Capture the cell that displays the provided text and extract its (X, Y) central coordinate. 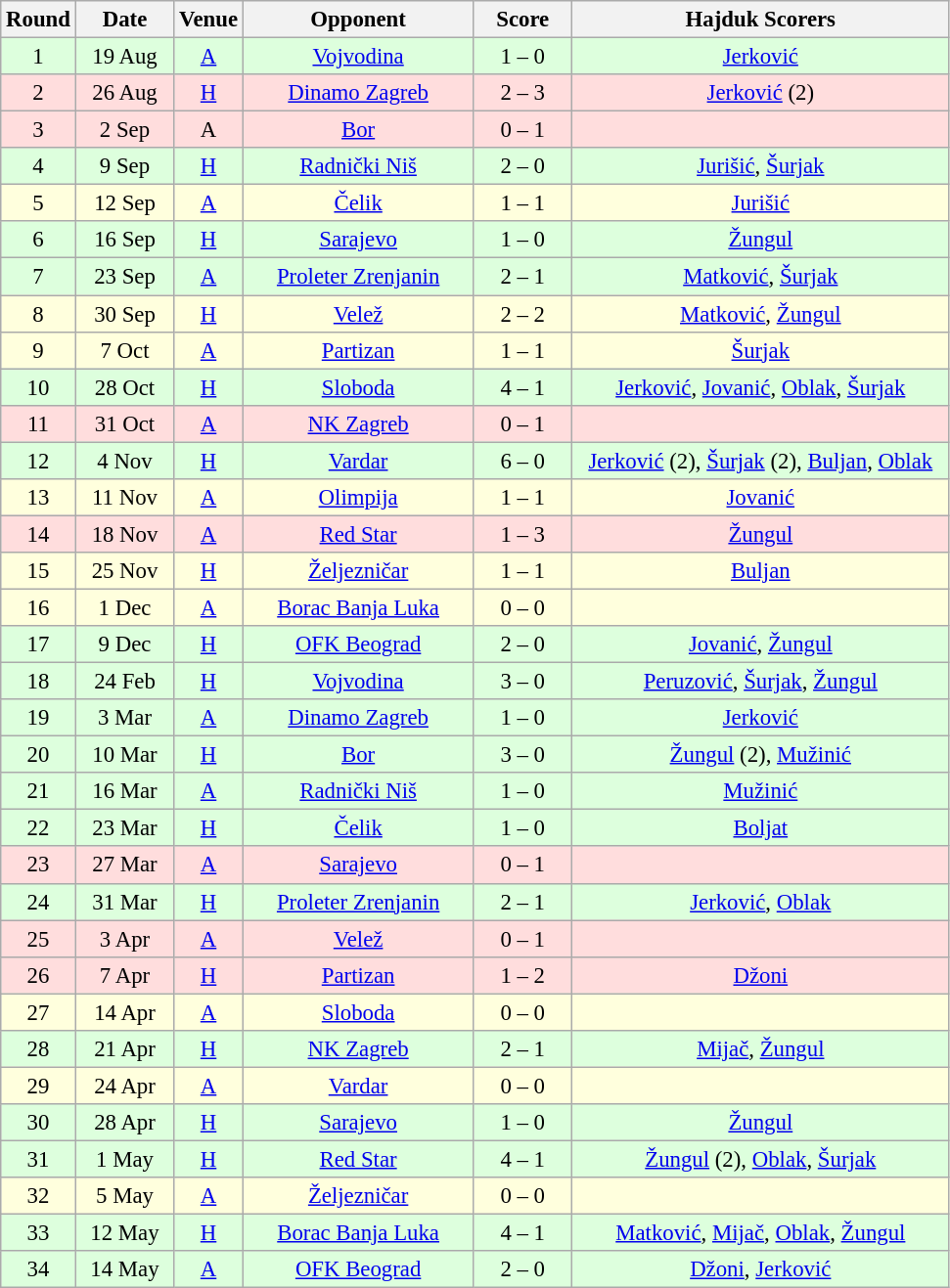
18 (38, 682)
24 Feb (125, 682)
18 Nov (125, 534)
Hajduk Scorers (761, 20)
Matković, Šurjak (761, 277)
Džoni (761, 975)
33 (38, 1233)
Jerković (2), Šurjak (2), Buljan, Oblak (761, 461)
26 Aug (125, 93)
1 – 3 (522, 534)
14 (38, 534)
3 Mar (125, 718)
5 May (125, 1196)
Žungul (2), Oblak, Šurjak (761, 1159)
9 (38, 350)
27 (38, 1012)
28 (38, 1049)
15 (38, 571)
24 Apr (125, 1086)
Peruzović, Šurjak, Žungul (761, 682)
20 (38, 755)
12 Sep (125, 203)
28 Apr (125, 1123)
Džoni, Jerković (761, 1269)
7 Oct (125, 350)
Boljat (761, 828)
10 Mar (125, 755)
4 Nov (125, 461)
Jerković (2) (761, 93)
14 May (125, 1269)
1 (38, 57)
Mužinić (761, 791)
1 – 2 (522, 975)
16 (38, 607)
Round (38, 20)
16 Mar (125, 791)
23 Mar (125, 828)
31 Mar (125, 902)
Matković, Mijač, Oblak, Žungul (761, 1233)
Opponent (358, 20)
Jurišić, Šurjak (761, 166)
30 Sep (125, 314)
26 (38, 975)
6 (38, 240)
6 – 0 (522, 461)
16 Sep (125, 240)
21 Apr (125, 1049)
Matković, Žungul (761, 314)
10 (38, 387)
7 (38, 277)
32 (38, 1196)
Buljan (761, 571)
Venue (209, 20)
11 Nov (125, 498)
Žungul (2), Mužinić (761, 755)
25 Nov (125, 571)
3 Apr (125, 939)
2 Sep (125, 130)
19 Aug (125, 57)
27 Mar (125, 866)
29 (38, 1086)
23 (38, 866)
31 (38, 1159)
Jerković, Oblak (761, 902)
9 Dec (125, 644)
Jovanić (761, 498)
19 (38, 718)
12 May (125, 1233)
2 – 3 (522, 93)
13 (38, 498)
8 (38, 314)
Mijač, Žungul (761, 1049)
12 (38, 461)
Olimpija (358, 498)
31 Oct (125, 423)
Šurjak (761, 350)
Score (522, 20)
5 (38, 203)
17 (38, 644)
1 Dec (125, 607)
7 Apr (125, 975)
Jovanić, Žungul (761, 644)
23 Sep (125, 277)
14 Apr (125, 1012)
11 (38, 423)
28 Oct (125, 387)
4 (38, 166)
1 May (125, 1159)
30 (38, 1123)
Jerković, Jovanić, Oblak, Šurjak (761, 387)
Jurišić (761, 203)
34 (38, 1269)
Date (125, 20)
2 (38, 93)
3 (38, 130)
22 (38, 828)
2 – 2 (522, 314)
24 (38, 902)
21 (38, 791)
9 Sep (125, 166)
25 (38, 939)
